Find where the given text appears and provide that cell's center as (X, Y) coordinate. 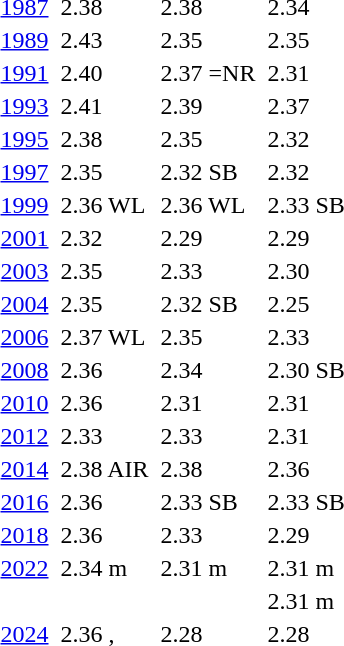
2.31 m (208, 584)
2.43 (104, 40)
2.37 WL (104, 337)
2.33 SB (208, 502)
2.39 (208, 106)
2.40 (104, 73)
2.32 (104, 238)
2.38 AIR (104, 469)
2.37 =NR (208, 73)
2.41 (104, 106)
2.34 (208, 370)
2.29 (208, 238)
2.31 (208, 403)
2.34 m (104, 584)
